Extract the (X, Y) coordinate from the center of the cell holding the provided text.  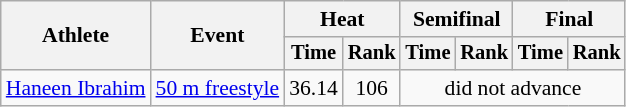
Haneen Ibrahim (76, 88)
Heat (342, 19)
Semifinal (456, 19)
36.14 (314, 88)
Athlete (76, 36)
Event (218, 36)
106 (372, 88)
did not advance (512, 88)
Final (569, 19)
50 m freestyle (218, 88)
